Extract the [x, y] coordinate from the center of the cell holding the provided text.  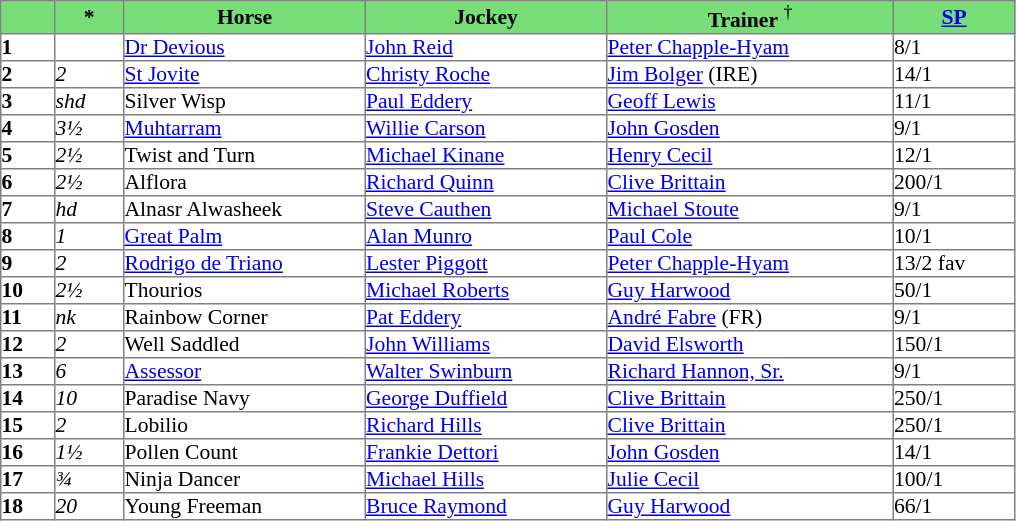
Michael Roberts [486, 290]
nk [90, 316]
18 [28, 506]
hd [90, 208]
15 [28, 424]
Michael Kinane [486, 154]
66/1 [954, 506]
Henry Cecil [750, 154]
Silver Wisp [245, 100]
Dr Devious [245, 46]
Willie Carson [486, 128]
8/1 [954, 46]
John Williams [486, 344]
Pollen Count [245, 452]
5 [28, 154]
Thourios [245, 290]
Paradise Navy [245, 398]
8 [28, 236]
David Elsworth [750, 344]
Muhtarram [245, 128]
10/1 [954, 236]
Julie Cecil [750, 478]
* [90, 18]
Jockey [486, 18]
11 [28, 316]
50/1 [954, 290]
1½ [90, 452]
Trainer † [750, 18]
Frankie Dettori [486, 452]
John Reid [486, 46]
Christy Roche [486, 74]
André Fabre (FR) [750, 316]
11/1 [954, 100]
Assessor [245, 370]
Paul Cole [750, 236]
Alan Munro [486, 236]
17 [28, 478]
12 [28, 344]
Geoff Lewis [750, 100]
Twist and Turn [245, 154]
Michael Hills [486, 478]
4 [28, 128]
Rainbow Corner [245, 316]
200/1 [954, 182]
Richard Hills [486, 424]
13 [28, 370]
Michael Stoute [750, 208]
Horse [245, 18]
13/2 fav [954, 262]
Alnasr Alwasheek [245, 208]
¾ [90, 478]
3½ [90, 128]
150/1 [954, 344]
Great Palm [245, 236]
14 [28, 398]
16 [28, 452]
20 [90, 506]
Bruce Raymond [486, 506]
7 [28, 208]
George Duffield [486, 398]
Young Freeman [245, 506]
shd [90, 100]
St Jovite [245, 74]
Walter Swinburn [486, 370]
Pat Eddery [486, 316]
Ninja Dancer [245, 478]
Paul Eddery [486, 100]
12/1 [954, 154]
Jim Bolger (IRE) [750, 74]
Alflora [245, 182]
Well Saddled [245, 344]
SP [954, 18]
3 [28, 100]
100/1 [954, 478]
Rodrigo de Triano [245, 262]
Lobilio [245, 424]
Lester Piggott [486, 262]
Steve Cauthen [486, 208]
9 [28, 262]
Richard Quinn [486, 182]
Richard Hannon, Sr. [750, 370]
